Return [x, y] of the center of cell containing provided text 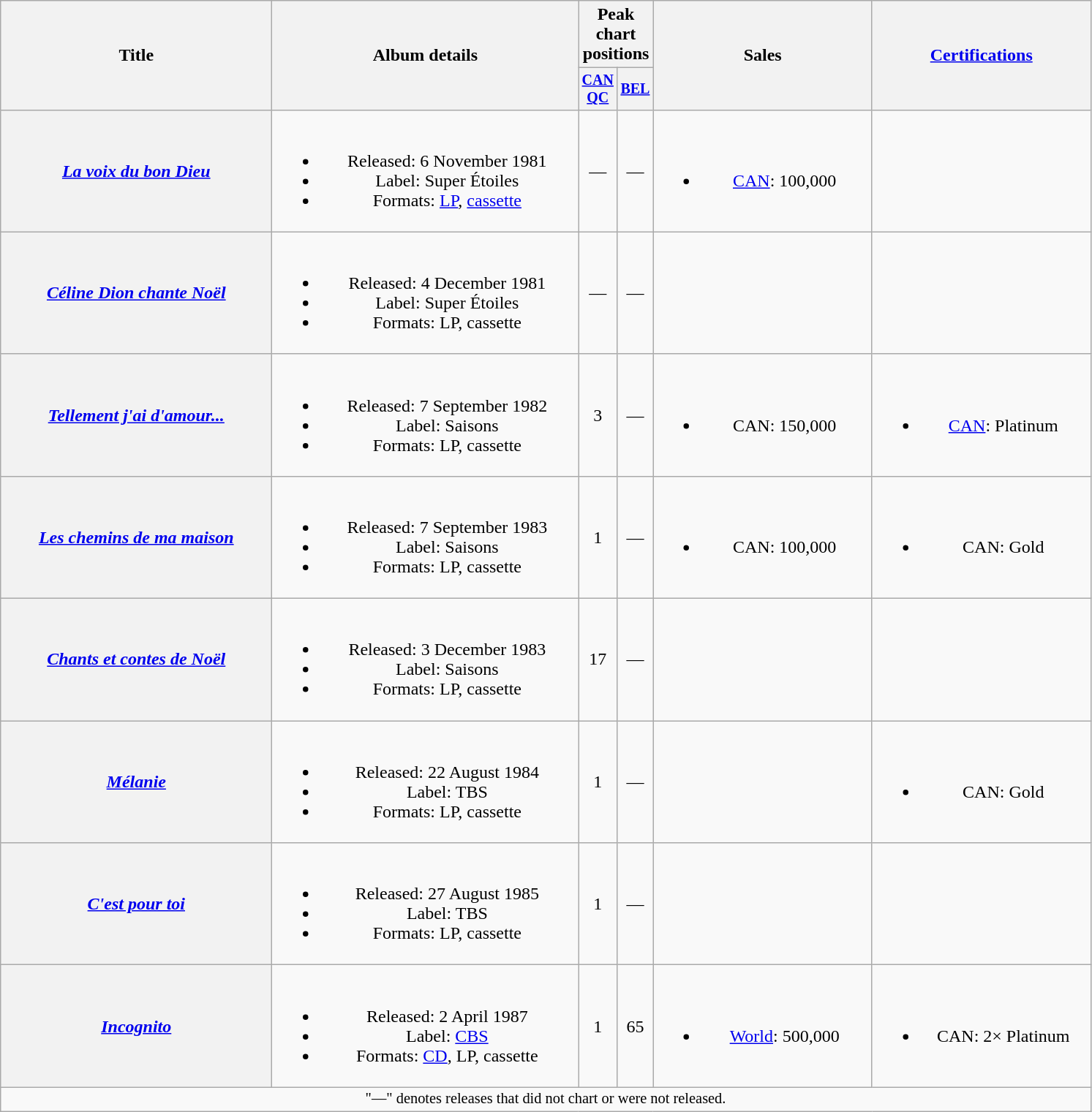
Tellement j'ai d'amour... [136, 415]
CAN: Platinum [982, 415]
Released: 2 April 1987Label: CBSFormats: CD, LP, cassette [426, 1026]
Les chemins de ma maison [136, 537]
La voix du bon Dieu [136, 171]
Title [136, 56]
65 [635, 1026]
World: 500,000 [762, 1026]
Released: 22 August 1984Label: TBSFormats: LP, cassette [426, 782]
Chants et contes de Noël [136, 659]
BEL [635, 89]
17 [598, 659]
Mélanie [136, 782]
Incognito [136, 1026]
CAN: 2× Platinum [982, 1026]
Certifications [982, 56]
3 [598, 415]
Céline Dion chante Noël [136, 292]
"—" denotes releases that did not chart or were not released. [546, 1100]
Released: 27 August 1985Label: TBSFormats: LP, cassette [426, 904]
Released: 6 November 1981Label: Super ÉtoilesFormats: LP, cassette [426, 171]
Peak chart positions [616, 34]
Released: 7 September 1983Label: SaisonsFormats: LP, cassette [426, 537]
Released: 4 December 1981Label: Super ÉtoilesFormats: LP, cassette [426, 292]
Album details [426, 56]
CAN: 150,000 [762, 415]
Sales [762, 56]
C'est pour toi [136, 904]
Released: 3 December 1983Label: SaisonsFormats: LP, cassette [426, 659]
CANQC [598, 89]
Released: 7 September 1982Label: SaisonsFormats: LP, cassette [426, 415]
